Determine the (X, Y) coordinate at the center of the cell enclosing the given text.  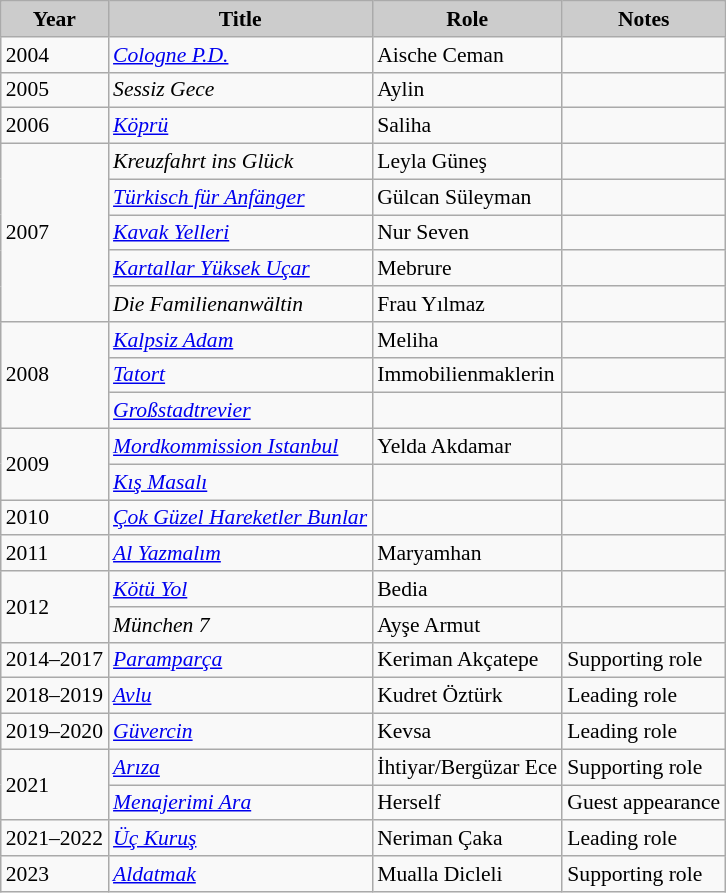
Leyla Güneş (467, 162)
2014–2017 (54, 660)
2011 (54, 554)
Guest appearance (644, 803)
Kalpsiz Adam (240, 340)
Sessiz Gece (240, 90)
Year (54, 19)
Paramparça (240, 660)
Güvercin (240, 732)
2008 (54, 376)
Neriman Çaka (467, 839)
Yelda Akdamar (467, 447)
Kavak Yelleri (240, 233)
2021–2022 (54, 839)
Kudret Öztürk (467, 696)
2012 (54, 606)
2010 (54, 518)
Kreuzfahrt ins Glück (240, 162)
Türkisch für Anfänger (240, 197)
Köprü (240, 126)
2005 (54, 90)
München 7 (240, 625)
Nur Seven (467, 233)
Mordkommission Istanbul (240, 447)
Avlu (240, 696)
Arıza (240, 767)
Menajerimi Ara (240, 803)
Aldatmak (240, 874)
2009 (54, 464)
Title (240, 19)
Kötü Yol (240, 589)
2019–2020 (54, 732)
Gülcan Süleyman (467, 197)
Aische Ceman (467, 55)
Meliha (467, 340)
Ayşe Armut (467, 625)
2023 (54, 874)
Role (467, 19)
2021 (54, 784)
Cologne P.D. (240, 55)
İhtiyar/Bergüzar Ece (467, 767)
Kış Masalı (240, 482)
2004 (54, 55)
Mebrure (467, 269)
Al Yazmalım (240, 554)
2006 (54, 126)
2007 (54, 233)
Kartallar Yüksek Uçar (240, 269)
Saliha (467, 126)
Immobilienmaklerin (467, 375)
Großstadtrevier (240, 411)
2018–2019 (54, 696)
Frau Yılmaz (467, 304)
Die Familienanwältin (240, 304)
Keriman Akçatepe (467, 660)
Maryamhan (467, 554)
Notes (644, 19)
Bedia (467, 589)
Herself (467, 803)
Tatort (240, 375)
Kevsa (467, 732)
Çok Güzel Hareketler Bunlar (240, 518)
Üç Kuruş (240, 839)
Aylin (467, 90)
Mualla Dicleli (467, 874)
